Identify which cell holds the provided text, then report its [X, Y] central coordinate. 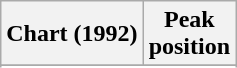
Chart (1992) [72, 34]
Peakposition [189, 34]
